Detect which cell encompasses the target text, then output its [X, Y] center coordinate. 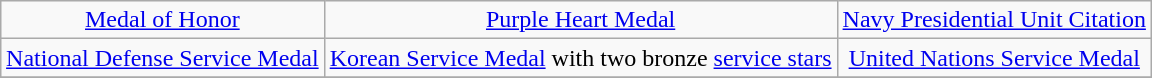
Navy Presidential Unit Citation [994, 20]
Medal of Honor [163, 20]
Purple Heart Medal [580, 20]
United Nations Service Medal [994, 58]
National Defense Service Medal [163, 58]
Korean Service Medal with two bronze service stars [580, 58]
